Find where the given text appears and provide that cell's center as (X, Y) coordinate. 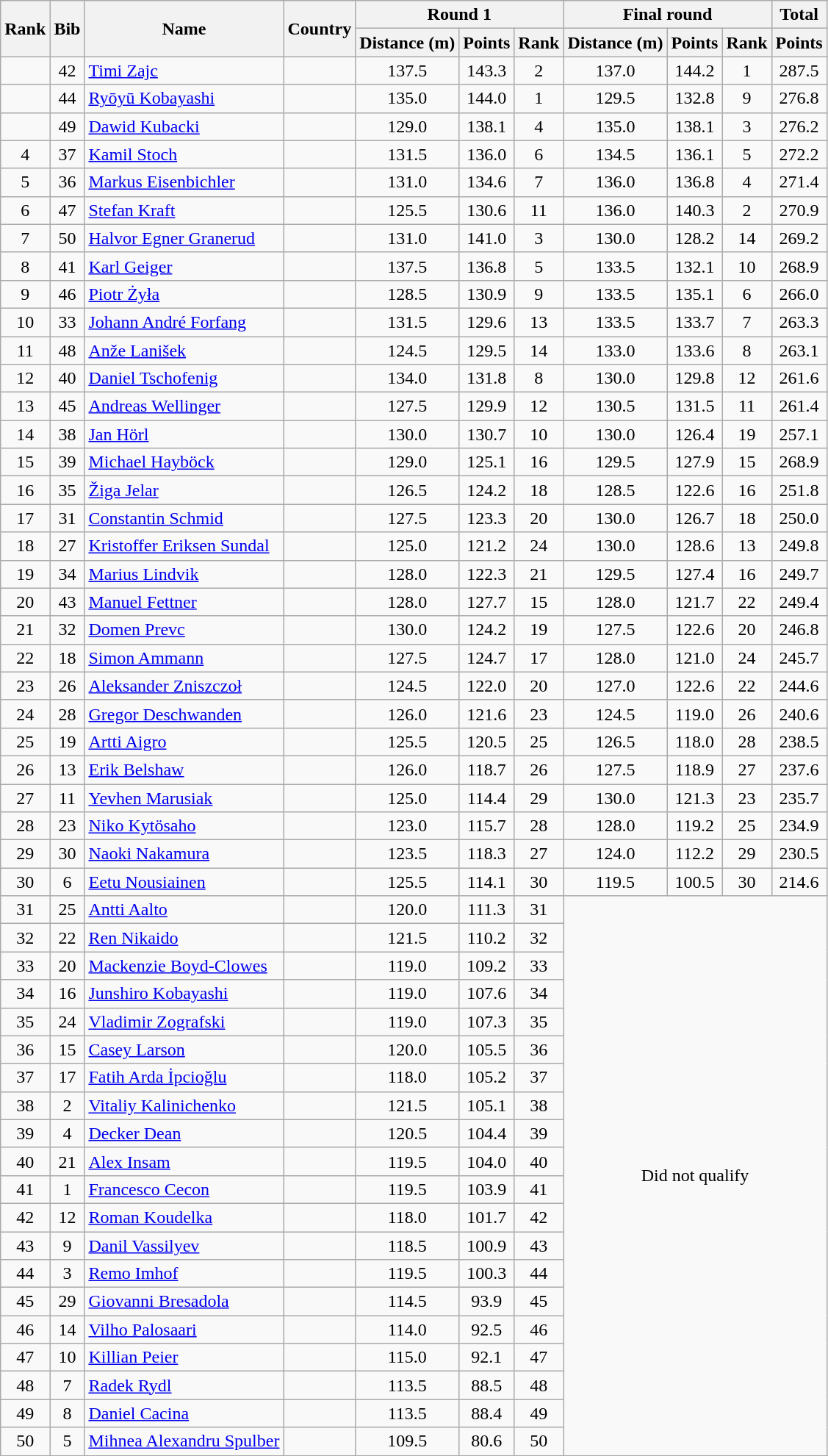
246.8 (799, 630)
133.0 (616, 351)
143.3 (486, 71)
Antti Aalto (184, 910)
110.2 (486, 938)
Gregor Deschwanden (184, 714)
272.2 (799, 154)
100.3 (486, 1274)
100.5 (695, 882)
Halvor Egner Granerud (184, 238)
Johann André Forfang (184, 322)
92.5 (486, 1330)
115.0 (407, 1358)
132.1 (695, 266)
245.7 (799, 658)
134.5 (616, 154)
88.4 (486, 1413)
127.7 (486, 602)
266.0 (799, 294)
230.5 (799, 854)
Did not qualify (695, 1176)
103.9 (486, 1189)
276.8 (799, 98)
114.4 (486, 797)
240.6 (799, 714)
129.6 (486, 322)
Timi Zajc (184, 71)
123.5 (407, 854)
270.9 (799, 210)
Kristoffer Eriksen Sundal (184, 546)
130.9 (486, 294)
127.4 (695, 574)
Žiga Jelar (184, 490)
271.4 (799, 182)
Daniel Cacina (184, 1413)
249.4 (799, 602)
80.6 (486, 1441)
Final round (667, 15)
Ryōyū Kobayashi (184, 98)
Stefan Kraft (184, 210)
Marius Lindvik (184, 574)
124.0 (616, 854)
Piotr Żyła (184, 294)
257.1 (799, 434)
127.0 (616, 686)
Giovanni Bresadola (184, 1302)
111.3 (486, 910)
Kamil Stoch (184, 154)
Junshiro Kobayashi (184, 994)
128.2 (695, 238)
114.1 (486, 882)
Radek Rydl (184, 1385)
121.7 (695, 602)
118.3 (486, 854)
104.4 (486, 1133)
237.6 (799, 770)
Simon Ammann (184, 658)
261.4 (799, 406)
118.5 (407, 1246)
134.0 (407, 379)
Erik Belshaw (184, 770)
Vitaliy Kalinichenko (184, 1105)
Casey Larson (184, 1050)
Dawid Kubacki (184, 126)
Aleksander Zniszczoł (184, 686)
100.9 (486, 1246)
Bib (68, 29)
126.4 (695, 434)
Michael Hayböck (184, 462)
214.6 (799, 882)
263.1 (799, 351)
263.3 (799, 322)
114.5 (407, 1302)
92.1 (486, 1358)
Decker Dean (184, 1133)
Killian Peier (184, 1358)
234.9 (799, 826)
130.6 (486, 210)
125.1 (486, 462)
238.5 (799, 742)
121.2 (486, 546)
249.8 (799, 546)
Remo Imhof (184, 1274)
Total (799, 15)
250.0 (799, 518)
Domen Prevc (184, 630)
118.9 (695, 770)
Eetu Nousiainen (184, 882)
Vladimir Zografski (184, 1022)
Niko Kytösaho (184, 826)
Alex Insam (184, 1161)
137.0 (616, 71)
136.1 (695, 154)
131.8 (486, 379)
244.6 (799, 686)
287.5 (799, 71)
Fatih Arda İpcioğlu (184, 1077)
130.7 (486, 434)
104.0 (486, 1161)
Francesco Cecon (184, 1189)
114.0 (407, 1330)
119.2 (695, 826)
Yevhen Marusiak (184, 797)
Country (320, 29)
88.5 (486, 1385)
93.9 (486, 1302)
107.3 (486, 1022)
Mihnea Alexandru Spulber (184, 1441)
269.2 (799, 238)
124.7 (486, 658)
105.1 (486, 1105)
105.2 (486, 1077)
133.7 (695, 322)
121.3 (695, 797)
Round 1 (460, 15)
Ren Nikaido (184, 938)
Andreas Wellinger (184, 406)
144.2 (695, 71)
127.9 (695, 462)
115.7 (486, 826)
Markus Eisenbichler (184, 182)
Vilho Palosaari (184, 1330)
Karl Geiger (184, 266)
141.0 (486, 238)
109.5 (407, 1441)
Constantin Schmid (184, 518)
105.5 (486, 1050)
235.7 (799, 797)
134.6 (486, 182)
112.2 (695, 854)
129.9 (486, 406)
133.6 (695, 351)
121.6 (486, 714)
Anže Lanišek (184, 351)
118.7 (486, 770)
130.5 (616, 406)
Danil Vassilyev (184, 1246)
Naoki Nakamura (184, 854)
122.3 (486, 574)
121.0 (695, 658)
135.1 (695, 294)
107.6 (486, 994)
Mackenzie Boyd-Clowes (184, 966)
249.7 (799, 574)
Daniel Tschofenig (184, 379)
132.8 (695, 98)
123.0 (407, 826)
Jan Hörl (184, 434)
122.0 (486, 686)
129.8 (695, 379)
Roman Koudelka (184, 1217)
126.7 (695, 518)
128.6 (695, 546)
101.7 (486, 1217)
Name (184, 29)
140.3 (695, 210)
276.2 (799, 126)
261.6 (799, 379)
251.8 (799, 490)
Artti Aigro (184, 742)
123.3 (486, 518)
109.2 (486, 966)
Manuel Fettner (184, 602)
144.0 (486, 98)
